Locate the cell with the specified text and output its [X, Y] center coordinate. 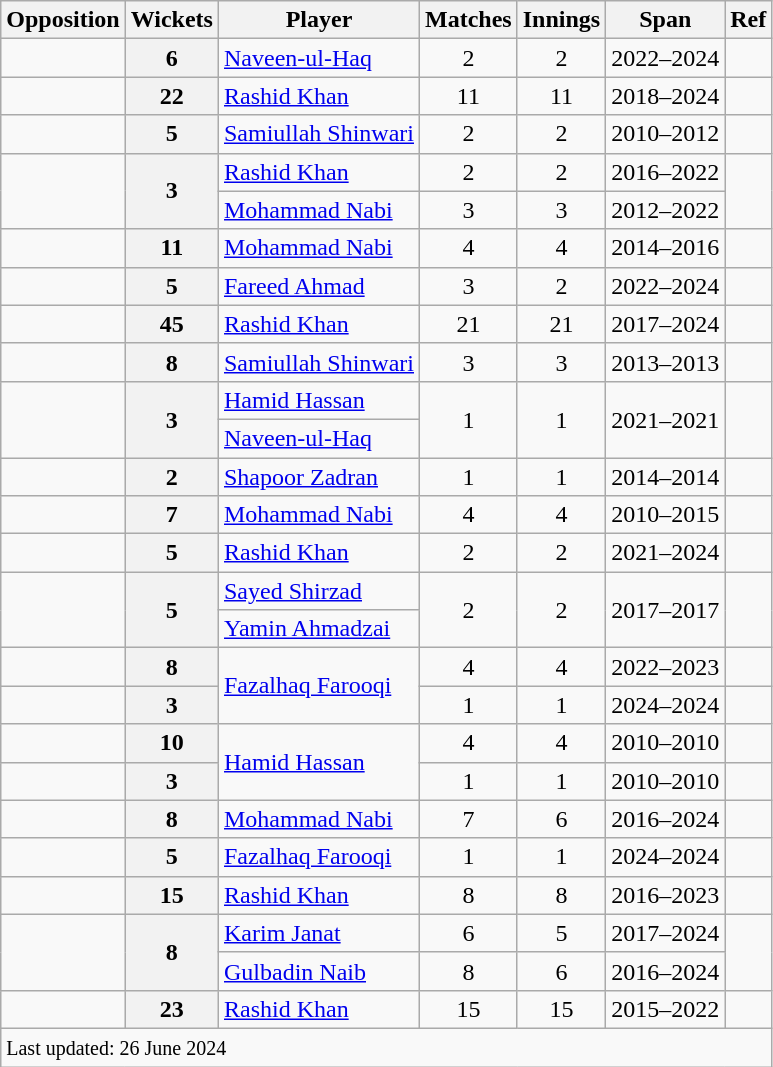
2010–2015 [666, 515]
Last updated: 26 June 2024 [386, 1047]
Wickets [172, 20]
Fareed Ahmad [318, 286]
Sayed Shirzad [318, 591]
2021–2024 [666, 553]
22 [172, 96]
Span [666, 20]
Ref [748, 20]
2018–2024 [666, 96]
2010–2012 [666, 134]
Yamin Ahmadzai [318, 629]
Shapoor Zadran [318, 477]
Player [318, 20]
2016–2023 [666, 895]
2022–2023 [666, 667]
2016–2022 [666, 172]
45 [172, 324]
23 [172, 1009]
2012–2022 [666, 210]
2013–2013 [666, 362]
2015–2022 [666, 1009]
Opposition [63, 20]
10 [172, 743]
2017–2017 [666, 610]
Gulbadin Naib [318, 971]
Innings [561, 20]
2014–2014 [666, 477]
Karim Janat [318, 933]
2021–2021 [666, 419]
2014–2016 [666, 248]
Matches [469, 20]
